Find where the given text appears and provide that cell's center as (X, Y) coordinate. 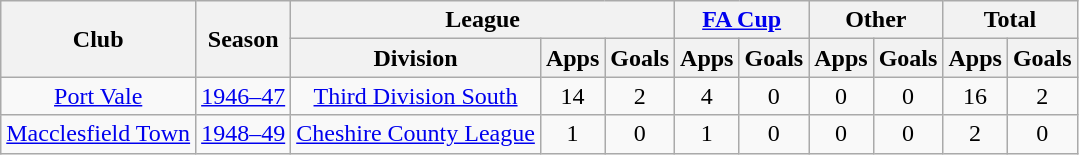
Other (876, 20)
Total (1010, 20)
League (483, 20)
14 (572, 96)
16 (975, 96)
Cheshire County League (416, 134)
1948–49 (244, 134)
1946–47 (244, 96)
Season (244, 39)
4 (707, 96)
FA Cup (742, 20)
Third Division South (416, 96)
Macclesfield Town (98, 134)
Division (416, 58)
Port Vale (98, 96)
Club (98, 39)
